For the text-containing cell, return its midpoint in [X, Y] coordinate format. 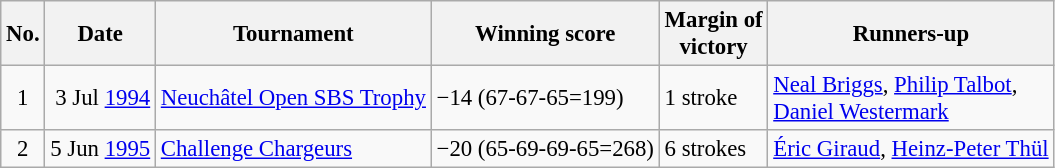
−20 (65-69-69-65=268) [545, 149]
6 strokes [714, 149]
−14 (67-67-65=199) [545, 98]
Challenge Chargeurs [293, 149]
Neal Briggs, Philip Talbot, Daniel Westermark [911, 98]
1 stroke [714, 98]
Winning score [545, 34]
Neuchâtel Open SBS Trophy [293, 98]
Éric Giraud, Heinz-Peter Thül [911, 149]
1 [23, 98]
Margin ofvictory [714, 34]
5 Jun 1995 [100, 149]
Tournament [293, 34]
Runners-up [911, 34]
Date [100, 34]
2 [23, 149]
3 Jul 1994 [100, 98]
No. [23, 34]
